Provide the (X, Y) coordinate of the cell's center where the given text is located.  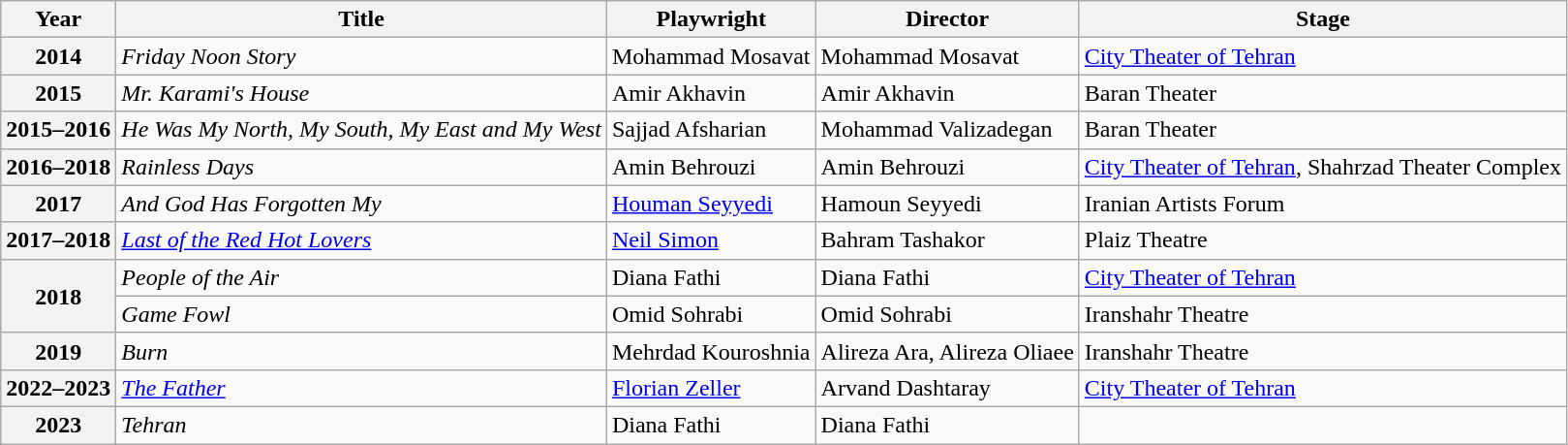
Stage (1323, 19)
Burn (362, 351)
2015 (58, 93)
Mehrdad Kouroshnia (711, 351)
Hamoun Seyyedi (947, 204)
Tehran (362, 425)
Mr. Karami's House (362, 93)
Neil Simon (711, 240)
Rainless Days (362, 167)
Mohammad Valizadegan (947, 130)
Florian Zeller (711, 388)
Title (362, 19)
Playwright (711, 19)
Friday Noon Story (362, 56)
2022–2023 (58, 388)
Last of the Red Hot Lovers (362, 240)
2023 (58, 425)
2014 (58, 56)
The Father (362, 388)
Iranian Artists Forum (1323, 204)
People of the Air (362, 277)
2018 (58, 296)
Alireza Ara, Alireza Oliaee (947, 351)
2016–2018 (58, 167)
Arvand Dashtaray (947, 388)
2015–2016 (58, 130)
And God Has Forgotten My (362, 204)
Plaiz Theatre (1323, 240)
He Was My North, My South, My East and My West (362, 130)
Year (58, 19)
Houman Seyyedi (711, 204)
Sajjad Afsharian (711, 130)
Director (947, 19)
Game Fowl (362, 314)
2019 (58, 351)
2017 (58, 204)
City Theater of Tehran, Shahrzad Theater Complex (1323, 167)
2017–2018 (58, 240)
Bahram Tashakor (947, 240)
